Scan for the cell matching the given text and deliver its [x, y] coordinate at center. 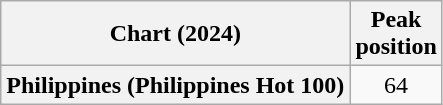
Peakposition [396, 34]
64 [396, 85]
Philippines (Philippines Hot 100) [176, 85]
Chart (2024) [176, 34]
